From the cell containing the given text, extract its center point as (x, y) coordinate. 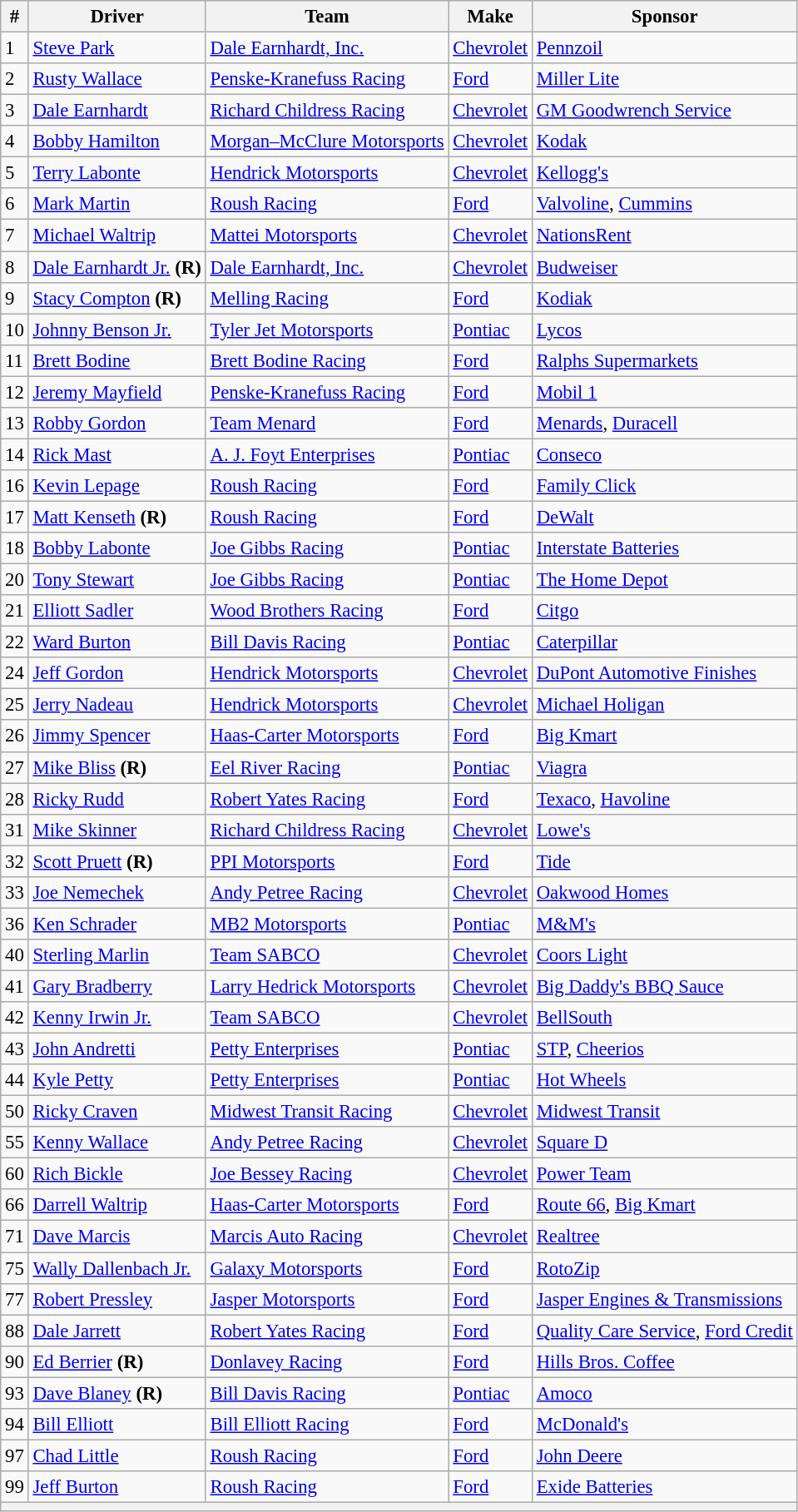
Realtree (664, 1237)
Team (327, 17)
Stacy Compton (R) (116, 298)
8 (15, 267)
Hills Bros. Coffee (664, 1361)
A. J. Foyt Enterprises (327, 454)
DuPont Automotive Finishes (664, 673)
Mike Skinner (116, 830)
Lowe's (664, 830)
Texaco, Havoline (664, 799)
Brett Bodine Racing (327, 360)
Chad Little (116, 1455)
Rich Bickle (116, 1174)
7 (15, 235)
Dale Earnhardt Jr. (R) (116, 267)
21 (15, 611)
Terry Labonte (116, 173)
Quality Care Service, Ford Credit (664, 1331)
Rick Mast (116, 454)
John Andretti (116, 1049)
Dave Blaney (R) (116, 1393)
Conseco (664, 454)
Jerry Nadeau (116, 705)
44 (15, 1080)
# (15, 17)
Pennzoil (664, 48)
Amoco (664, 1393)
42 (15, 1018)
Dale Jarrett (116, 1331)
Jasper Motorsports (327, 1299)
Robert Pressley (116, 1299)
97 (15, 1455)
Wood Brothers Racing (327, 611)
4 (15, 141)
Hot Wheels (664, 1080)
Darrell Waltrip (116, 1206)
Bill Elliott Racing (327, 1425)
Midwest Transit (664, 1112)
9 (15, 298)
31 (15, 830)
13 (15, 424)
Family Click (664, 486)
Miller Lite (664, 79)
Melling Racing (327, 298)
Michael Holigan (664, 705)
Johnny Benson Jr. (116, 330)
Matt Kenseth (R) (116, 517)
DeWalt (664, 517)
71 (15, 1237)
99 (15, 1487)
Wally Dallenbach Jr. (116, 1268)
Midwest Transit Racing (327, 1112)
Joe Bessey Racing (327, 1174)
94 (15, 1425)
Kyle Petty (116, 1080)
Marcis Auto Racing (327, 1237)
Jasper Engines & Transmissions (664, 1299)
Scott Pruett (R) (116, 861)
Mark Martin (116, 204)
Big Daddy's BBQ Sauce (664, 986)
Mattei Motorsports (327, 235)
3 (15, 111)
Ricky Rudd (116, 799)
Mobil 1 (664, 392)
Kenny Wallace (116, 1143)
10 (15, 330)
Kevin Lepage (116, 486)
12 (15, 392)
Tony Stewart (116, 580)
Ed Berrier (R) (116, 1361)
STP, Cheerios (664, 1049)
Interstate Batteries (664, 548)
Jeremy Mayfield (116, 392)
60 (15, 1174)
John Deere (664, 1455)
5 (15, 173)
RotoZip (664, 1268)
20 (15, 580)
Ricky Craven (116, 1112)
Bobby Hamilton (116, 141)
Eel River Racing (327, 767)
Coors Light (664, 955)
Kellogg's (664, 173)
Galaxy Motorsports (327, 1268)
Kodiak (664, 298)
Morgan–McClure Motorsports (327, 141)
33 (15, 893)
Steve Park (116, 48)
Oakwood Homes (664, 893)
Bobby Labonte (116, 548)
Ken Schrader (116, 924)
Lycos (664, 330)
41 (15, 986)
Menards, Duracell (664, 424)
Sterling Marlin (116, 955)
22 (15, 642)
M&M's (664, 924)
Michael Waltrip (116, 235)
40 (15, 955)
77 (15, 1299)
43 (15, 1049)
17 (15, 517)
32 (15, 861)
Exide Batteries (664, 1487)
1 (15, 48)
Tyler Jet Motorsports (327, 330)
Caterpillar (664, 642)
25 (15, 705)
28 (15, 799)
26 (15, 736)
Driver (116, 17)
Sponsor (664, 17)
Route 66, Big Kmart (664, 1206)
Tide (664, 861)
Jeff Gordon (116, 673)
Jeff Burton (116, 1487)
50 (15, 1112)
Robby Gordon (116, 424)
Bill Elliott (116, 1425)
NationsRent (664, 235)
Square D (664, 1143)
Budweiser (664, 267)
18 (15, 548)
Donlavey Racing (327, 1361)
Kodak (664, 141)
24 (15, 673)
Gary Bradberry (116, 986)
PPI Motorsports (327, 861)
Ralphs Supermarkets (664, 360)
Elliott Sadler (116, 611)
Larry Hedrick Motorsports (327, 986)
Ward Burton (116, 642)
MB2 Motorsports (327, 924)
6 (15, 204)
75 (15, 1268)
Valvoline, Cummins (664, 204)
BellSouth (664, 1018)
Viagra (664, 767)
36 (15, 924)
Big Kmart (664, 736)
Kenny Irwin Jr. (116, 1018)
GM Goodwrench Service (664, 111)
Dale Earnhardt (116, 111)
Joe Nemechek (116, 893)
McDonald's (664, 1425)
27 (15, 767)
66 (15, 1206)
88 (15, 1331)
Team Menard (327, 424)
The Home Depot (664, 580)
Citgo (664, 611)
90 (15, 1361)
Jimmy Spencer (116, 736)
2 (15, 79)
Brett Bodine (116, 360)
Mike Bliss (R) (116, 767)
Power Team (664, 1174)
Dave Marcis (116, 1237)
14 (15, 454)
93 (15, 1393)
Make (490, 17)
11 (15, 360)
16 (15, 486)
55 (15, 1143)
Rusty Wallace (116, 79)
